Capture the cell that displays the provided text and extract its (x, y) central coordinate. 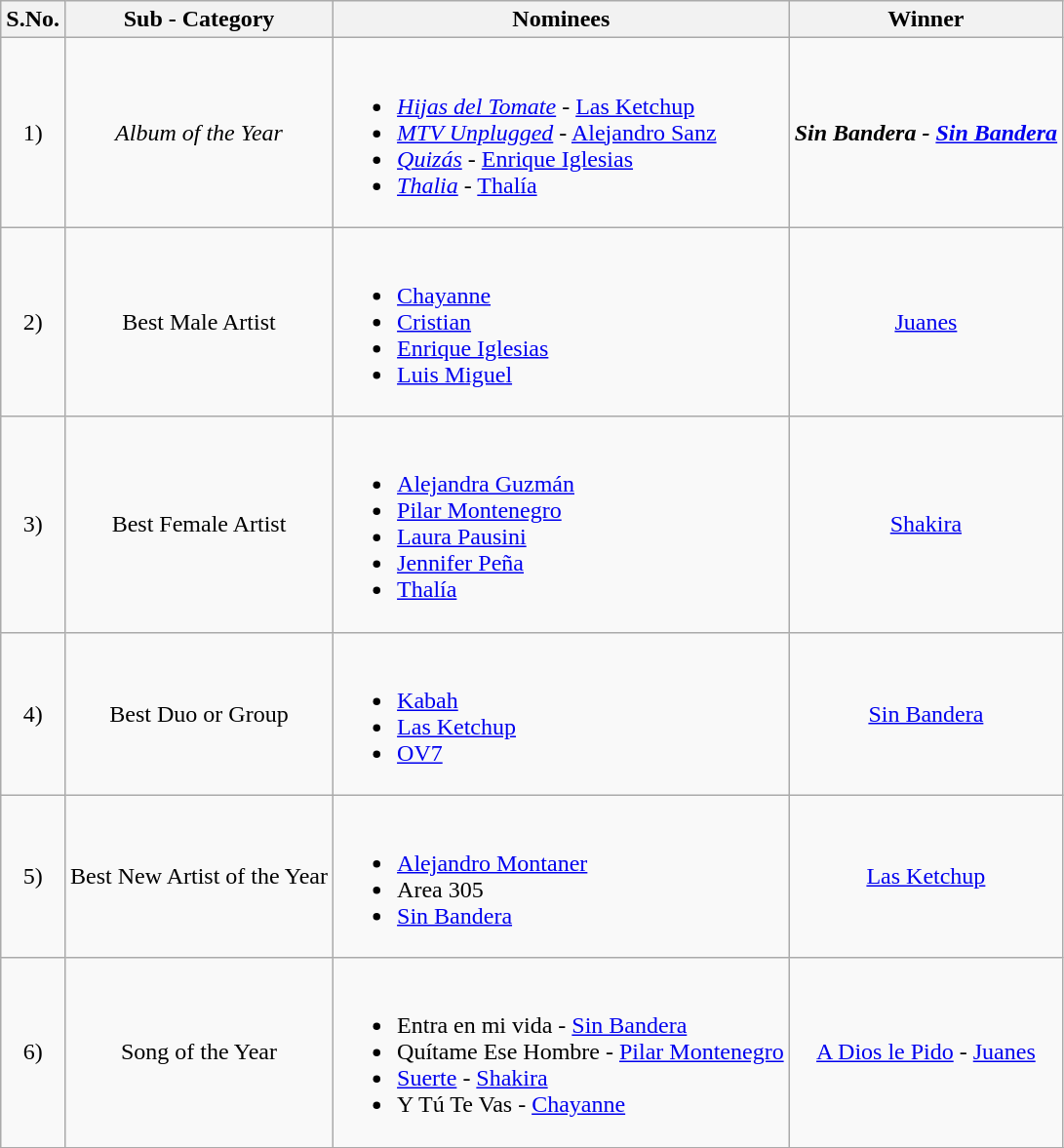
Juanes (926, 322)
3) (33, 525)
Shakira (926, 525)
Alejandra GuzmánPilar MontenegroLaura PausiniJennifer PeñaThalía (562, 525)
Hijas del Tomate - Las KetchupMTV Unplugged - Alejandro SanzQuizás - Enrique IglesiasThalia - Thalía (562, 133)
6) (33, 1052)
Alejandro MontanerArea 305Sin Bandera (562, 876)
Best Female Artist (199, 525)
Best Duo or Group (199, 714)
Sub - Category (199, 20)
Entra en mi vida - Sin BanderaQuítame Ese Hombre - Pilar MontenegroSuerte - ShakiraY Tú Te Vas - Chayanne (562, 1052)
A Dios le Pido - Juanes (926, 1052)
KabahLas KetchupOV7 (562, 714)
Album of the Year (199, 133)
Sin Bandera - Sin Bandera (926, 133)
2) (33, 322)
ChayanneCristianEnrique IglesiasLuis Miguel (562, 322)
1) (33, 133)
Song of the Year (199, 1052)
4) (33, 714)
S.No. (33, 20)
Best Male Artist (199, 322)
5) (33, 876)
Nominees (562, 20)
Sin Bandera (926, 714)
Winner (926, 20)
Las Ketchup (926, 876)
Best New Artist of the Year (199, 876)
